Provide the [X, Y] coordinate of the cell's center where the given text is located.  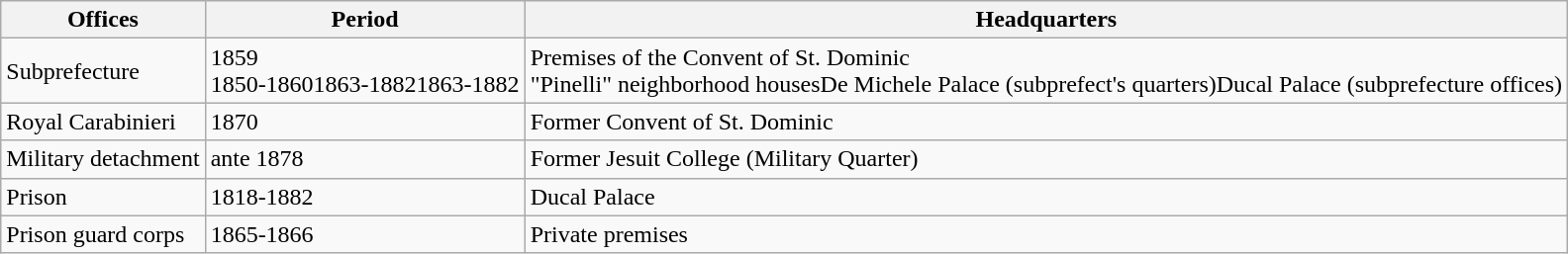
Former Jesuit College (Military Quarter) [1045, 159]
Premises of the Convent of St. Dominic"Pinelli" neighborhood housesDe Michele Palace (subprefect's quarters)Ducal Palace (subprefecture offices) [1045, 71]
Prison guard corps [103, 234]
1870 [364, 122]
Period [364, 20]
Military detachment [103, 159]
18591850-18601863-18821863-1882 [364, 71]
Prison [103, 197]
Ducal Palace [1045, 197]
Royal Carabinieri [103, 122]
1818-1882 [364, 197]
1865-1866 [364, 234]
ante 1878 [364, 159]
Subprefecture [103, 71]
Private premises [1045, 234]
Offices [103, 20]
Former Convent of St. Dominic [1045, 122]
Headquarters [1045, 20]
